Locate the cell with the specified text and output its [x, y] center coordinate. 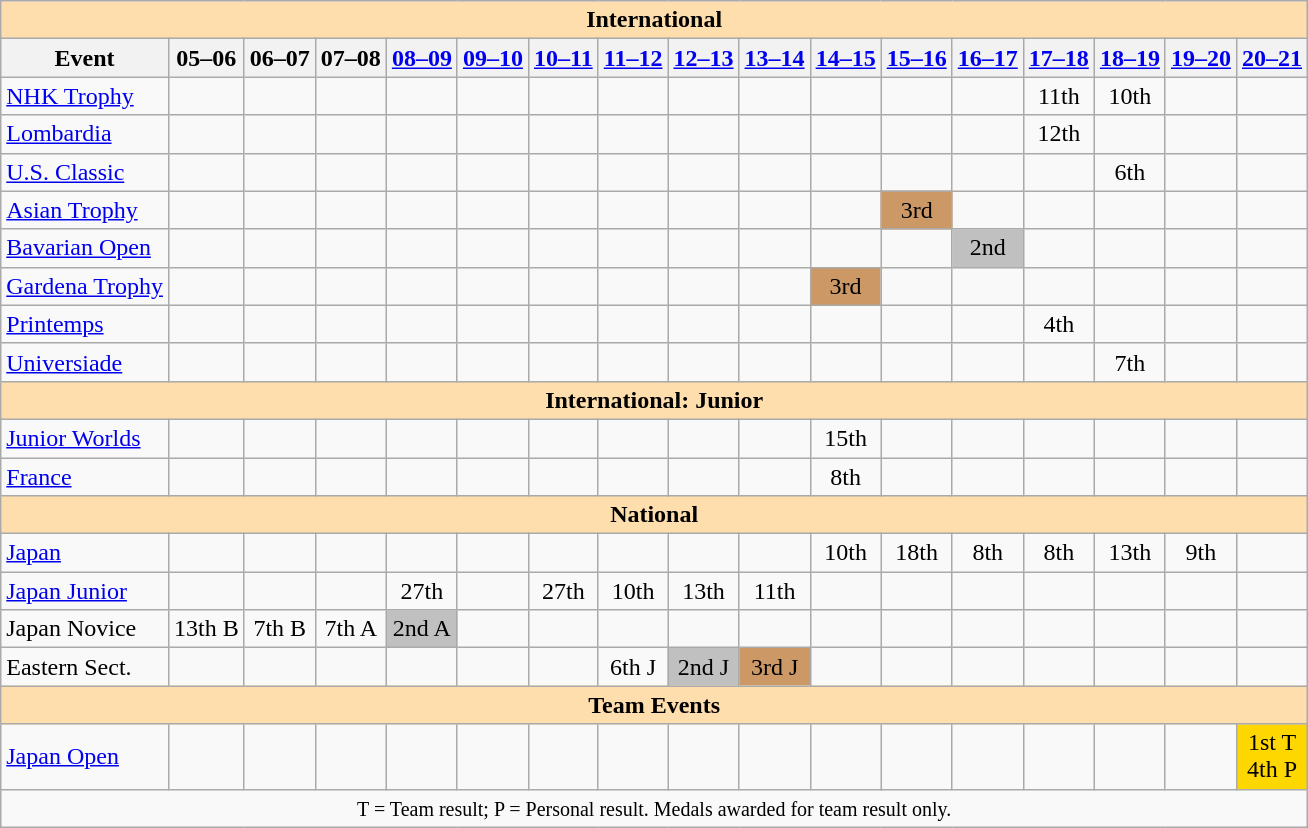
Junior Worlds [85, 438]
6th [1130, 172]
2nd A [422, 629]
18th [916, 553]
T = Team result; P = Personal result. Medals awarded for team result only. [654, 808]
6th J [633, 667]
12–13 [704, 58]
NHK Trophy [85, 96]
Gardena Trophy [85, 286]
05–06 [206, 58]
U.S. Classic [85, 172]
2nd [988, 248]
Bavarian Open [85, 248]
2nd J [704, 667]
19–20 [1200, 58]
08–09 [422, 58]
Japan Open [85, 756]
9th [1200, 553]
Event [85, 58]
Team Events [654, 705]
17–18 [1058, 58]
Printemps [85, 324]
18–19 [1130, 58]
France [85, 477]
11–12 [633, 58]
07–08 [350, 58]
International: Junior [654, 400]
International [654, 20]
09–10 [492, 58]
Asian Trophy [85, 210]
3rd J [774, 667]
Japan Novice [85, 629]
7th B [280, 629]
13–14 [774, 58]
Lombardia [85, 134]
13th B [206, 629]
7th A [350, 629]
14–15 [846, 58]
Universiade [85, 362]
Japan Junior [85, 591]
06–07 [280, 58]
15–16 [916, 58]
Eastern Sect. [85, 667]
12th [1058, 134]
7th [1130, 362]
10–11 [563, 58]
National [654, 515]
Japan [85, 553]
16–17 [988, 58]
20–21 [1272, 58]
15th [846, 438]
1st T4th P [1272, 756]
4th [1058, 324]
